Pinpoint the cell where the given text exists, returning its (X, Y) midpoint coordinate. 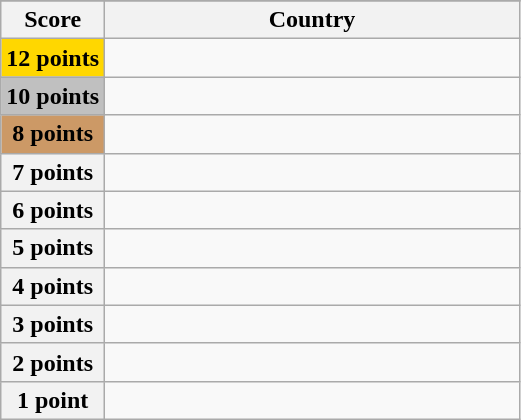
12 points (53, 58)
Country (312, 20)
Score (53, 20)
5 points (53, 248)
10 points (53, 96)
1 point (53, 400)
7 points (53, 172)
4 points (53, 286)
3 points (53, 324)
8 points (53, 134)
2 points (53, 362)
6 points (53, 210)
